Output the [x, y] coordinate of the center of the cell containing the given text.  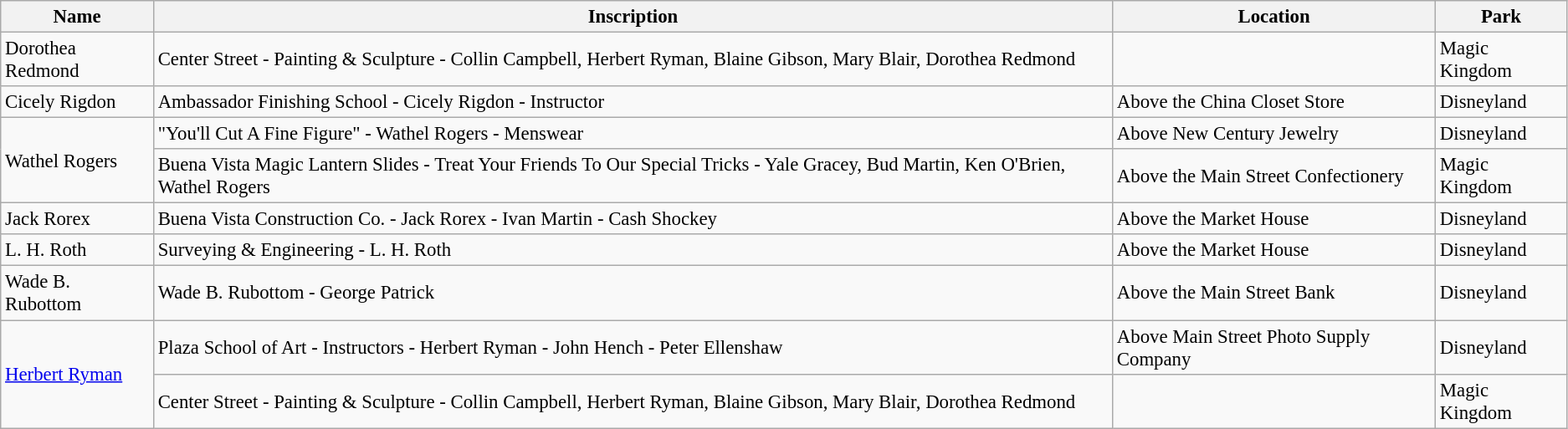
Plaza School of Art - Instructors - Herbert Ryman - John Hench - Peter Ellenshaw [633, 348]
Jack Rorex [77, 219]
Inscription [633, 17]
Name [77, 17]
Wathel Rogers [77, 161]
Above the Main Street Bank [1274, 293]
L. H. Roth [77, 250]
Above Main Street Photo Supply Company [1274, 348]
Buena Vista Magic Lantern Slides - Treat Your Friends To Our Special Tricks - Yale Gracey, Bud Martin, Ken O'Brien, Wathel Rogers [633, 176]
Wade B. Rubottom - George Patrick [633, 293]
Herbert Ryman [77, 375]
Dorothea Redmond [77, 60]
Above the China Closet Store [1274, 102]
Ambassador Finishing School - Cicely Rigdon - Instructor [633, 102]
"You'll Cut A Fine Figure" - Wathel Rogers - Menswear [633, 134]
Above New Century Jewelry [1274, 134]
Location [1274, 17]
Park [1501, 17]
Wade B. Rubottom [77, 293]
Above the Main Street Confectionery [1274, 176]
Buena Vista Construction Co. - Jack Rorex - Ivan Martin - Cash Shockey [633, 219]
Cicely Rigdon [77, 102]
Surveying & Engineering - L. H. Roth [633, 250]
